Pinpoint the cell where the given text exists, returning its (x, y) midpoint coordinate. 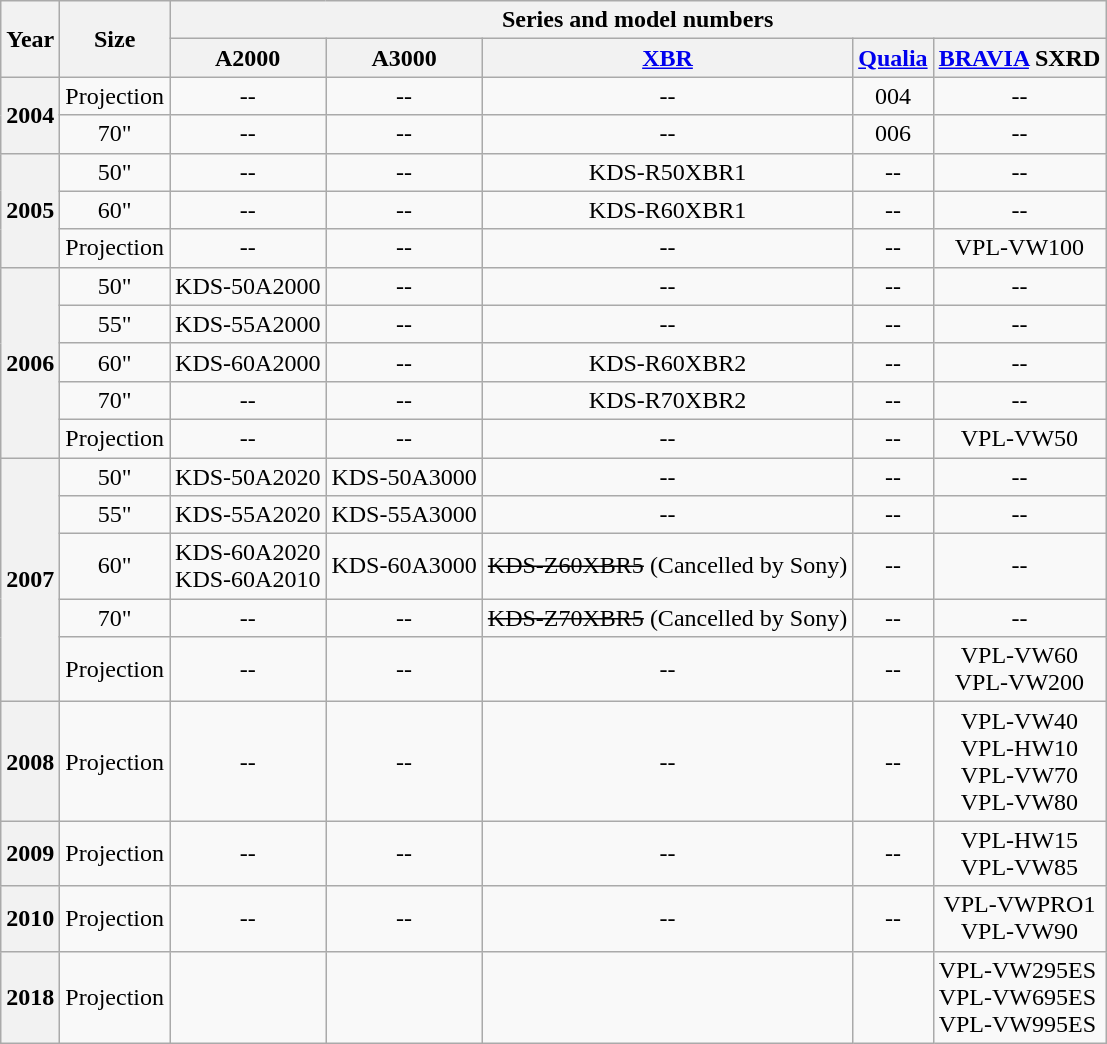
Size (115, 39)
2018 (30, 997)
KDS-60A2000 (248, 362)
A2000 (248, 58)
KDS-55A2020 (248, 515)
2006 (30, 362)
KDS-60A2020KDS-60A2010 (248, 566)
VPL-HW15VPL-VW85 (1020, 854)
Year (30, 39)
2004 (30, 115)
006 (893, 134)
VPL-VW60VPL-VW200 (1020, 670)
2007 (30, 580)
KDS-R60XBR1 (667, 210)
KDS-R50XBR1 (667, 172)
VPL-VW100 (1020, 248)
KDS-Z70XBR5 (Cancelled by Sony) (667, 618)
Qualia (893, 58)
VPL-VW295ESVPL-VW695ESVPL-VW995ES (1020, 997)
VPL-VW50 (1020, 438)
KDS-R70XBR2 (667, 400)
VPL-VW40VPL-HW10VPL-VW70VPL-VW80 (1020, 762)
004 (893, 96)
KDS-Z60XBR5 (Cancelled by Sony) (667, 566)
2008 (30, 762)
2009 (30, 854)
KDS-50A3000 (404, 477)
KDS-R60XBR2 (667, 362)
2010 (30, 918)
KDS-55A2000 (248, 324)
A3000 (404, 58)
KDS-60A3000 (404, 566)
XBR (667, 58)
KDS-50A2020 (248, 477)
BRAVIA SXRD (1020, 58)
KDS-55A3000 (404, 515)
Series and model numbers (638, 20)
VPL-VWPRO1VPL-VW90 (1020, 918)
KDS-50A2000 (248, 286)
2005 (30, 210)
